For the text-containing cell, return its midpoint in (X, Y) coordinate format. 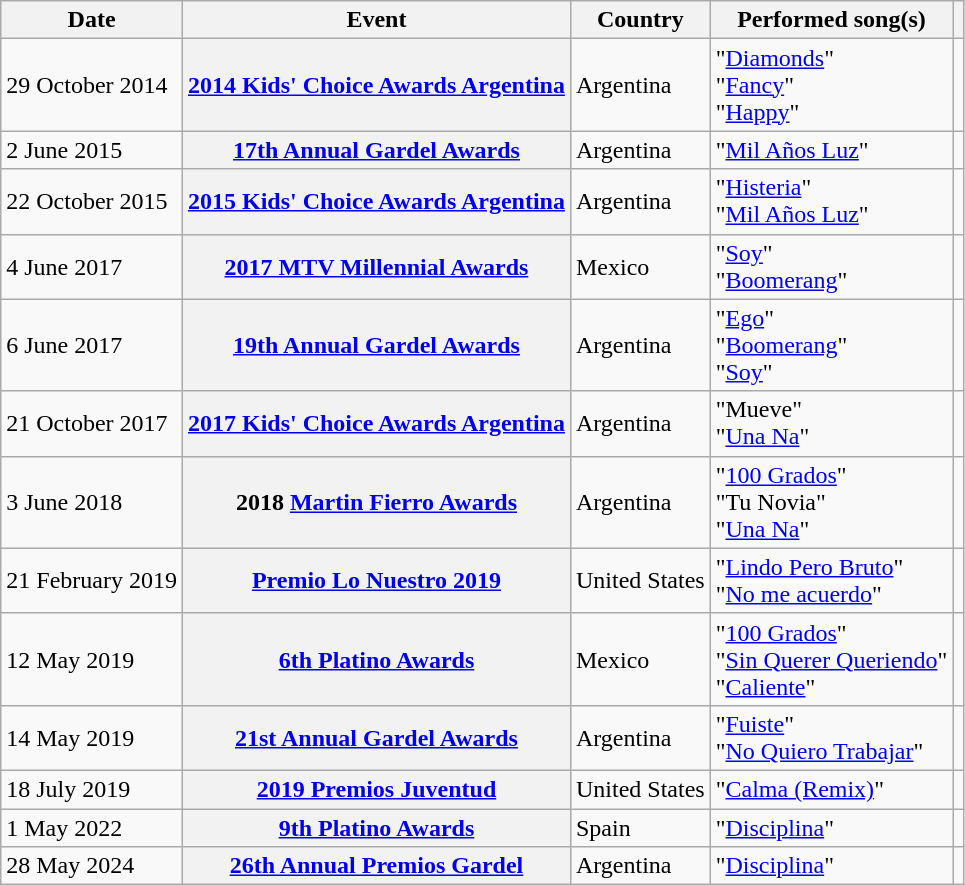
2014 Kids' Choice Awards Argentina (376, 85)
Country (640, 20)
2015 Kids' Choice Awards Argentina (376, 202)
12 May 2019 (92, 659)
"Diamonds""Fancy""Happy" (832, 85)
Date (92, 20)
Performed song(s) (832, 20)
21 October 2017 (92, 424)
2017 Kids' Choice Awards Argentina (376, 424)
"Ego""Boomerang""Soy" (832, 345)
19th Annual Gardel Awards (376, 345)
"100 Grados""Tu Novia""Una Na" (832, 502)
2019 Premios Juventud (376, 789)
"Mil Años Luz" (832, 150)
28 May 2024 (92, 866)
1 May 2022 (92, 827)
29 October 2014 (92, 85)
21st Annual Gardel Awards (376, 738)
Premio Lo Nuestro 2019 (376, 580)
2017 MTV Millennial Awards (376, 266)
"Mueve" "Una Na" (832, 424)
"Fuiste""No Quiero Trabajar" (832, 738)
21 February 2019 (92, 580)
2018 Martin Fierro Awards (376, 502)
22 October 2015 (92, 202)
"100 Grados""Sin Querer Queriendo""Caliente" (832, 659)
Spain (640, 827)
14 May 2019 (92, 738)
9th Platino Awards (376, 827)
4 June 2017 (92, 266)
Event (376, 20)
18 July 2019 (92, 789)
"Histeria""Mil Años Luz" (832, 202)
17th Annual Gardel Awards (376, 150)
26th Annual Premios Gardel (376, 866)
3 June 2018 (92, 502)
"Soy""Boomerang" (832, 266)
6 June 2017 (92, 345)
2 June 2015 (92, 150)
"Lindo Pero Bruto" "No me acuerdo" (832, 580)
6th Platino Awards (376, 659)
"Calma (Remix)" (832, 789)
